Locate the cell with the specified text and output its (X, Y) center coordinate. 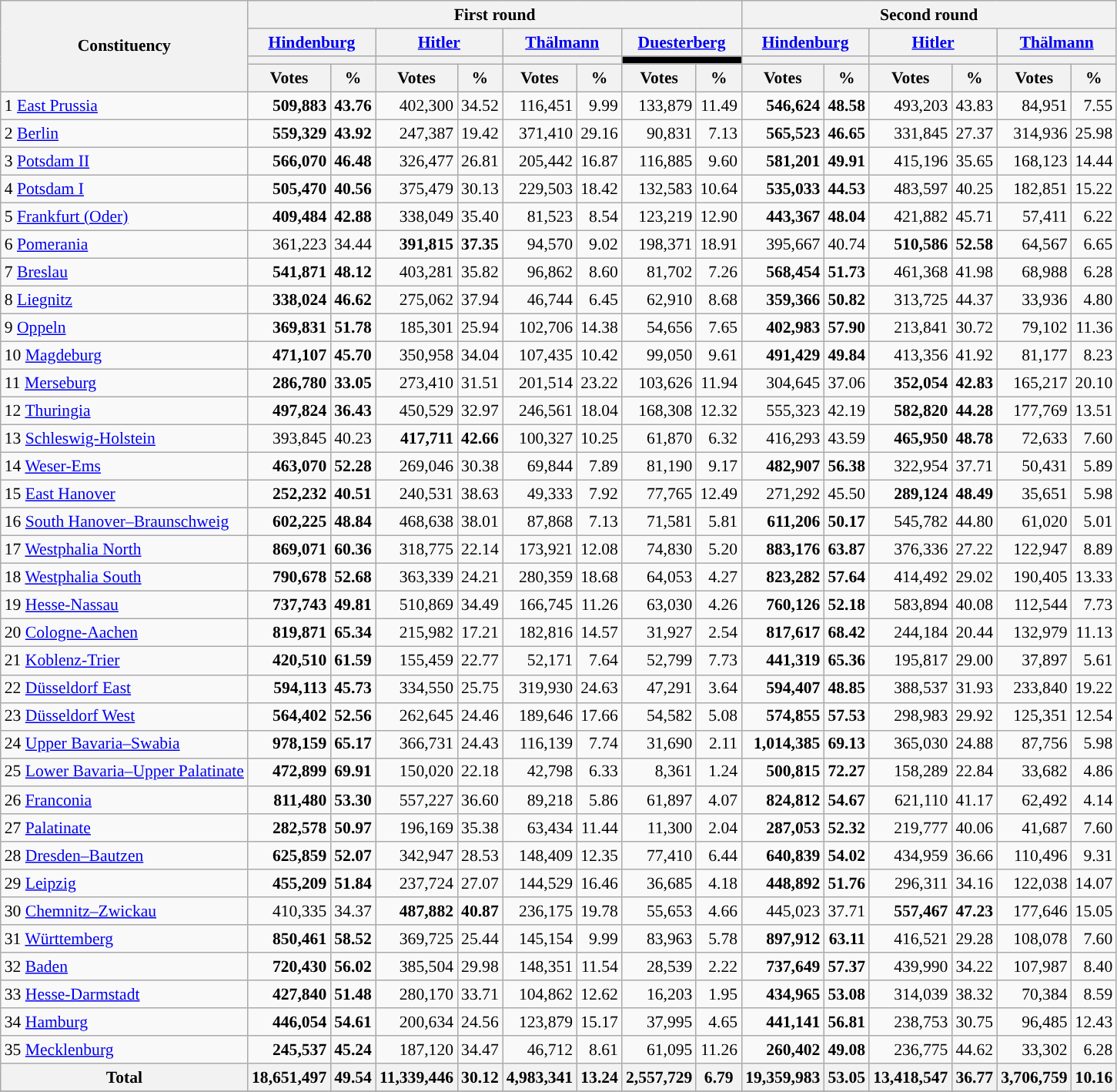
61,020 (1034, 522)
54,582 (659, 716)
468,638 (416, 522)
52.58 (975, 245)
52.28 (353, 467)
6.44 (719, 856)
48.85 (847, 688)
361,223 (289, 245)
17 Westphalia North (125, 550)
40.23 (353, 439)
64,567 (1034, 245)
621,110 (910, 800)
375,479 (416, 189)
18 Westphalia South (125, 578)
823,282 (782, 578)
369,831 (289, 328)
83,963 (659, 939)
10.64 (719, 189)
5 Frankfurt (Oder) (125, 217)
50.97 (353, 828)
427,840 (289, 994)
7.26 (719, 273)
18.42 (599, 189)
145,154 (540, 939)
46.62 (353, 300)
219,777 (910, 828)
27.22 (975, 550)
36.66 (975, 856)
13 Schleswig-Holstein (125, 439)
13,418,547 (910, 1077)
625,859 (289, 856)
74,830 (659, 550)
493,203 (910, 106)
40.06 (975, 828)
51.78 (353, 328)
29 Leipzig (125, 883)
5.81 (719, 522)
25.44 (480, 939)
48.04 (847, 217)
30.38 (480, 467)
57.64 (847, 578)
132,979 (1034, 633)
4.26 (719, 605)
9.02 (599, 245)
34.44 (353, 245)
9.17 (719, 467)
509,883 (289, 106)
28 Dresden–Bautzen (125, 856)
54.61 (353, 1022)
446,054 (289, 1022)
24.46 (480, 716)
185,301 (416, 328)
15 East Hanover (125, 494)
416,293 (782, 439)
371,410 (540, 133)
4 Potsdam I (125, 189)
5.20 (719, 550)
65.36 (847, 661)
168,308 (659, 411)
62,492 (1034, 800)
510,586 (910, 245)
46,744 (540, 300)
35.40 (480, 217)
12.62 (599, 994)
3,706,759 (1034, 1077)
8.59 (1095, 994)
8.89 (1095, 550)
6.45 (599, 300)
510,869 (416, 605)
19.42 (480, 133)
4.27 (719, 578)
87,756 (1034, 744)
48.58 (847, 106)
3 Potsdam II (125, 162)
331,845 (910, 133)
65.34 (353, 633)
8.60 (599, 273)
182,851 (1034, 189)
391,815 (416, 245)
Duesterberg (682, 42)
565,523 (782, 133)
43.83 (975, 106)
30.72 (975, 328)
166,745 (540, 605)
564,402 (289, 716)
34.22 (975, 966)
240,531 (416, 494)
445,023 (782, 911)
47.23 (975, 911)
1,014,385 (782, 744)
34.04 (480, 356)
4.66 (719, 911)
177,646 (1034, 911)
14.57 (599, 633)
15.05 (1095, 911)
582,820 (910, 411)
275,062 (416, 300)
6.79 (719, 1077)
31.93 (975, 688)
49.91 (847, 162)
26.81 (480, 162)
49,333 (540, 494)
314,936 (1034, 133)
363,339 (416, 578)
41.17 (975, 800)
546,624 (782, 106)
2.04 (719, 828)
44.53 (847, 189)
61,095 (659, 1050)
18.68 (599, 578)
352,054 (910, 384)
3.64 (719, 688)
11.49 (719, 106)
34.37 (353, 911)
215,982 (416, 633)
318,775 (416, 550)
44.62 (975, 1050)
94,570 (540, 245)
41.98 (975, 273)
280,359 (540, 578)
369,725 (416, 939)
273,410 (416, 384)
99,050 (659, 356)
22.77 (480, 661)
89,218 (540, 800)
108,078 (1034, 939)
34.49 (480, 605)
46.65 (847, 133)
2,557,729 (659, 1077)
287,053 (782, 828)
187,120 (416, 1050)
247,387 (416, 133)
33 Hesse-Darmstadt (125, 994)
200,634 (416, 1022)
100,327 (540, 439)
388,537 (910, 688)
790,678 (289, 578)
568,454 (782, 273)
12.08 (599, 550)
31.51 (480, 384)
49.08 (847, 1050)
376,336 (910, 550)
1.95 (719, 994)
16,203 (659, 994)
30.12 (480, 1077)
37.94 (480, 300)
103,626 (659, 384)
116,451 (540, 106)
439,990 (910, 966)
60.36 (353, 550)
8 Liegnitz (125, 300)
280,170 (416, 994)
53.08 (847, 994)
57.37 (847, 966)
443,367 (782, 217)
233,840 (1034, 688)
402,983 (782, 328)
22.84 (975, 772)
51.48 (353, 994)
64,053 (659, 578)
7.64 (599, 661)
10.42 (599, 356)
35 Mecklenburg (125, 1050)
90,831 (659, 133)
298,983 (910, 716)
236,175 (540, 911)
24.43 (480, 744)
42.88 (353, 217)
72,633 (1034, 439)
409,484 (289, 217)
63.11 (847, 939)
45.24 (353, 1050)
11.13 (1095, 633)
144,529 (540, 883)
45.70 (353, 356)
6.33 (599, 772)
68.42 (847, 633)
413,356 (910, 356)
252,232 (289, 494)
1 East Prussia (125, 106)
594,113 (289, 688)
326,477 (416, 162)
44.80 (975, 522)
229,503 (540, 189)
12.43 (1095, 1022)
611,206 (782, 522)
7.74 (599, 744)
415,196 (910, 162)
5.89 (1095, 467)
25 Lower Bavaria–Upper Palatinate (125, 772)
116,885 (659, 162)
246,561 (540, 411)
8.23 (1095, 356)
122,947 (1034, 550)
5.61 (1095, 661)
12.49 (719, 494)
505,470 (289, 189)
38.63 (480, 494)
65.17 (353, 744)
31,927 (659, 633)
23 Düsseldorf West (125, 716)
63,434 (540, 828)
44.37 (975, 300)
4.14 (1095, 800)
51.76 (847, 883)
53.05 (847, 1077)
87,868 (540, 522)
69.91 (353, 772)
29.98 (480, 966)
238,753 (910, 1022)
817,617 (782, 633)
2.22 (719, 966)
84,951 (1034, 106)
26 Franconia (125, 800)
42.66 (480, 439)
52.18 (847, 605)
31,690 (659, 744)
34 Hamburg (125, 1022)
49.84 (847, 356)
34.16 (975, 883)
29.16 (599, 133)
35,651 (1034, 494)
71,581 (659, 522)
8,361 (659, 772)
54,656 (659, 328)
56.02 (353, 966)
33,682 (1034, 772)
38.01 (480, 522)
27.37 (975, 133)
45.50 (847, 494)
150,020 (416, 772)
16 South Hanover–Braunschweig (125, 522)
54.67 (847, 800)
20.10 (1095, 384)
450,529 (416, 411)
173,921 (540, 550)
482,907 (782, 467)
12 Thuringia (125, 411)
393,845 (289, 439)
557,227 (416, 800)
31 Württemberg (125, 939)
205,442 (540, 162)
850,461 (289, 939)
334,550 (416, 688)
43.59 (847, 439)
455,209 (289, 883)
9.61 (719, 356)
116,139 (540, 744)
17.66 (599, 716)
52.32 (847, 828)
366,731 (416, 744)
61,897 (659, 800)
8.68 (719, 300)
581,201 (782, 162)
182,816 (540, 633)
359,366 (782, 300)
322,954 (910, 467)
122,038 (1034, 883)
4.65 (719, 1022)
11.94 (719, 384)
6.65 (1095, 245)
7.65 (719, 328)
16.87 (599, 162)
559,329 (289, 133)
7.89 (599, 467)
27.07 (480, 883)
29.28 (975, 939)
350,958 (416, 356)
57.90 (847, 328)
40.87 (480, 911)
189,646 (540, 716)
236,775 (910, 1050)
497,824 (289, 411)
640,839 (782, 856)
869,071 (289, 550)
557,467 (910, 911)
5.08 (719, 716)
13.24 (599, 1077)
574,855 (782, 716)
29.00 (975, 661)
32 Baden (125, 966)
57.53 (847, 716)
18.04 (599, 411)
17.21 (480, 633)
15.22 (1095, 189)
416,521 (910, 939)
883,176 (782, 550)
6 Pomerania (125, 245)
535,033 (782, 189)
132,583 (659, 189)
37,995 (659, 1022)
282,578 (289, 828)
First round (494, 15)
56.81 (847, 1022)
37.06 (847, 384)
81,523 (540, 217)
286,780 (289, 384)
25.98 (1095, 133)
22 Düsseldorf East (125, 688)
338,049 (416, 217)
36,685 (659, 883)
110,496 (1034, 856)
96,485 (1034, 1022)
434,959 (910, 856)
32.97 (480, 411)
11.36 (1095, 328)
819,871 (289, 633)
33,936 (1034, 300)
24 Upper Bavaria–Swabia (125, 744)
165,217 (1034, 384)
21 Koblenz-Trier (125, 661)
45.73 (353, 688)
34.52 (480, 106)
313,725 (910, 300)
13.51 (1095, 411)
35.82 (480, 273)
19.22 (1095, 688)
55,653 (659, 911)
594,407 (782, 688)
42,798 (540, 772)
107,987 (1034, 966)
12.35 (599, 856)
40.08 (975, 605)
555,323 (782, 411)
4,983,341 (540, 1077)
14 Weser-Ems (125, 467)
48.49 (975, 494)
168,123 (1034, 162)
1.24 (719, 772)
112,544 (1034, 605)
262,645 (416, 716)
441,319 (782, 661)
342,947 (416, 856)
37,897 (1034, 661)
29.92 (975, 716)
20 Cologne-Aachen (125, 633)
30.75 (975, 1022)
897,912 (782, 939)
19 Hesse-Nassau (125, 605)
27 Palatinate (125, 828)
40.51 (353, 494)
10 Magdeburg (125, 356)
52.56 (353, 716)
52.07 (353, 856)
42.83 (975, 384)
11,339,446 (416, 1077)
4.86 (1095, 772)
487,882 (416, 911)
24.21 (480, 578)
22.14 (480, 550)
52.68 (353, 578)
35.38 (480, 828)
35.65 (975, 162)
33.05 (353, 384)
25.94 (480, 328)
198,371 (659, 245)
52,799 (659, 661)
289,124 (910, 494)
12.32 (719, 411)
465,950 (910, 439)
602,225 (289, 522)
22.18 (480, 772)
720,430 (289, 966)
6.32 (719, 439)
11 Merseburg (125, 384)
37.35 (480, 245)
25.75 (480, 688)
23.22 (599, 384)
7 Breslau (125, 273)
2.11 (719, 744)
148,351 (540, 966)
62,910 (659, 300)
18,651,497 (289, 1077)
403,281 (416, 273)
414,492 (910, 578)
46.48 (353, 162)
19.78 (599, 911)
28.53 (480, 856)
6.22 (1095, 217)
Total (125, 1077)
72.27 (847, 772)
314,039 (910, 994)
47,291 (659, 688)
40.56 (353, 189)
77,765 (659, 494)
760,126 (782, 605)
237,724 (416, 883)
737,743 (289, 605)
5.86 (599, 800)
30 Chemnitz–Zwickau (125, 911)
50.82 (847, 300)
107,435 (540, 356)
12.90 (719, 217)
441,141 (782, 1022)
68,988 (1034, 273)
410,335 (289, 911)
395,667 (782, 245)
133,879 (659, 106)
545,782 (910, 522)
824,812 (782, 800)
77,410 (659, 856)
28,539 (659, 966)
81,190 (659, 467)
33,302 (1034, 1050)
14.44 (1095, 162)
61,870 (659, 439)
38.32 (975, 994)
63,030 (659, 605)
541,871 (289, 273)
51.73 (847, 273)
49.81 (353, 605)
69,844 (540, 467)
81,177 (1034, 356)
7.55 (1095, 106)
48.84 (353, 522)
9.60 (719, 162)
260,402 (782, 1050)
43.92 (353, 133)
24.63 (599, 688)
269,046 (416, 467)
96,862 (540, 273)
566,070 (289, 162)
46,712 (540, 1050)
Constituency (125, 46)
213,841 (910, 328)
158,289 (910, 772)
58.52 (353, 939)
34.47 (480, 1050)
61.59 (353, 661)
69.13 (847, 744)
5.78 (719, 939)
10.16 (1095, 1077)
491,429 (782, 356)
29.02 (975, 578)
737,649 (782, 966)
102,706 (540, 328)
30.13 (480, 189)
402,300 (416, 106)
41.92 (975, 356)
12.54 (1095, 716)
104,862 (540, 994)
583,894 (910, 605)
4.07 (719, 800)
417,711 (416, 439)
11,300 (659, 828)
177,769 (1034, 411)
24.56 (480, 1022)
420,510 (289, 661)
8.40 (1095, 966)
811,480 (289, 800)
40.74 (847, 245)
79,102 (1034, 328)
19,359,983 (782, 1077)
18.91 (719, 245)
9.31 (1095, 856)
81,702 (659, 273)
48.12 (353, 273)
52,171 (540, 661)
43.76 (353, 106)
24.88 (975, 744)
385,504 (416, 966)
123,219 (659, 217)
11.54 (599, 966)
296,311 (910, 883)
125,351 (1034, 716)
155,459 (416, 661)
2 Berlin (125, 133)
4.18 (719, 883)
36.60 (480, 800)
304,645 (782, 384)
434,965 (782, 994)
365,030 (910, 744)
15.17 (599, 1022)
63.87 (847, 550)
40.25 (975, 189)
51.84 (353, 883)
50.17 (847, 522)
8.54 (599, 217)
36.77 (975, 1077)
44.28 (975, 411)
16.46 (599, 883)
54.02 (847, 856)
245,537 (289, 1050)
421,882 (910, 217)
472,899 (289, 772)
36.43 (353, 411)
463,070 (289, 467)
244,184 (910, 633)
4.80 (1095, 300)
14.38 (599, 328)
190,405 (1034, 578)
2.54 (719, 633)
48.78 (975, 439)
471,107 (289, 356)
45.71 (975, 217)
50,431 (1034, 467)
49.54 (353, 1077)
56.38 (847, 467)
201,514 (540, 384)
20.44 (975, 633)
978,159 (289, 744)
448,892 (782, 883)
5.01 (1095, 522)
53.30 (353, 800)
13.33 (1095, 578)
148,409 (540, 856)
195,817 (910, 661)
11.44 (599, 828)
33.71 (480, 994)
Second round (928, 15)
500,815 (782, 772)
7.92 (599, 494)
10.25 (599, 439)
70,384 (1034, 994)
319,930 (540, 688)
9 Oppeln (125, 328)
42.19 (847, 411)
338,024 (289, 300)
271,292 (782, 494)
57,411 (1034, 217)
14.07 (1095, 883)
483,597 (910, 189)
196,169 (416, 828)
41,687 (1034, 828)
8.61 (599, 1050)
123,879 (540, 1022)
461,368 (910, 273)
